Scan for the cell matching the given text and deliver its [x, y] coordinate at center. 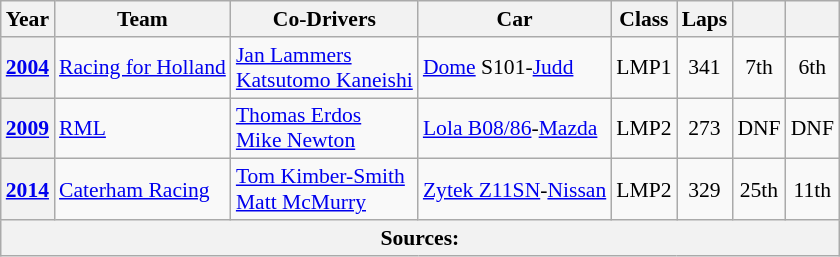
Laps [705, 19]
273 [705, 128]
Jan Lammers Katsutomo Kaneishi [324, 68]
2009 [28, 128]
Zytek Z11SN-Nissan [514, 190]
Sources: [420, 238]
341 [705, 68]
Thomas Erdos Mike Newton [324, 128]
Tom Kimber-Smith Matt McMurry [324, 190]
Dome S101-Judd [514, 68]
RML [142, 128]
LMP1 [644, 68]
Car [514, 19]
Year [28, 19]
2014 [28, 190]
25th [758, 190]
Team [142, 19]
Caterham Racing [142, 190]
2004 [28, 68]
Racing for Holland [142, 68]
329 [705, 190]
11th [812, 190]
6th [812, 68]
7th [758, 68]
Class [644, 19]
Co-Drivers [324, 19]
Lola B08/86-Mazda [514, 128]
